Provide the (x, y) coordinate of the cell's center where the given text is located.  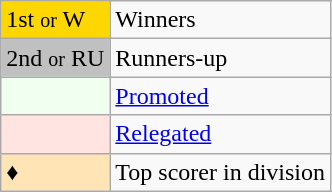
1st or W (56, 20)
Top scorer in division (220, 172)
♦ (56, 172)
Winners (220, 20)
Relegated (220, 134)
Runners-up (220, 58)
2nd or RU (56, 58)
Promoted (220, 96)
